Detect which cell encompasses the target text, then output its (X, Y) center coordinate. 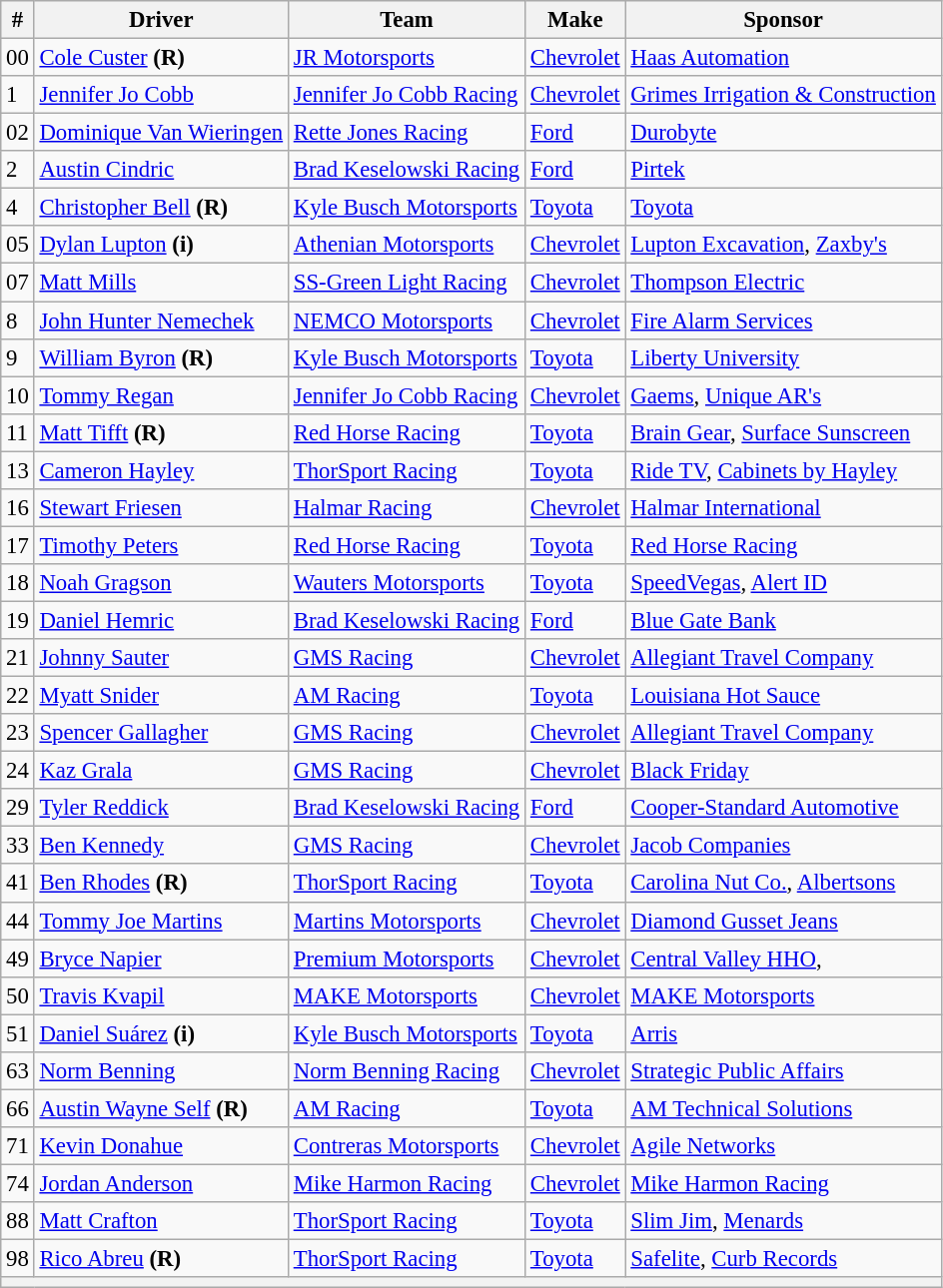
05 (18, 245)
4 (18, 208)
Noah Gragson (161, 583)
49 (18, 959)
Dominique Van Wieringen (161, 133)
Brain Gear, Surface Sunscreen (783, 432)
Strategic Public Affairs (783, 1071)
Team (406, 20)
41 (18, 884)
66 (18, 1108)
Jennifer Jo Cobb (161, 95)
Daniel Suárez (i) (161, 1033)
Grimes Irrigation & Construction (783, 95)
Dylan Lupton (i) (161, 245)
Myatt Snider (161, 696)
AM Technical Solutions (783, 1108)
SpeedVegas, Alert ID (783, 583)
11 (18, 432)
Tyler Reddick (161, 808)
Arris (783, 1033)
9 (18, 357)
Matt Crafton (161, 1221)
18 (18, 583)
Cooper-Standard Automotive (783, 808)
Rette Jones Racing (406, 133)
# (18, 20)
Tommy Joe Martins (161, 921)
Norm Benning Racing (406, 1071)
Slim Jim, Menards (783, 1221)
Blue Gate Bank (783, 620)
William Byron (R) (161, 357)
13 (18, 470)
10 (18, 395)
02 (18, 133)
SS-Green Light Racing (406, 283)
88 (18, 1221)
Pirtek (783, 170)
51 (18, 1033)
Johnny Sauter (161, 658)
Sponsor (783, 20)
Louisiana Hot Sauce (783, 696)
23 (18, 733)
Halmar Racing (406, 508)
Thompson Electric (783, 283)
Timothy Peters (161, 545)
Jacob Companies (783, 846)
Stewart Friesen (161, 508)
Lupton Excavation, Zaxby's (783, 245)
21 (18, 658)
Ride TV, Cabinets by Hayley (783, 470)
1 (18, 95)
Austin Wayne Self (R) (161, 1108)
74 (18, 1183)
Contreras Motorsports (406, 1146)
Halmar International (783, 508)
Safelite, Curb Records (783, 1259)
Ben Kennedy (161, 846)
Matt Mills (161, 283)
Kaz Grala (161, 771)
24 (18, 771)
98 (18, 1259)
Athenian Motorsports (406, 245)
17 (18, 545)
Austin Cindric (161, 170)
22 (18, 696)
71 (18, 1146)
Black Friday (783, 771)
Ben Rhodes (R) (161, 884)
Driver (161, 20)
Cameron Hayley (161, 470)
JR Motorsports (406, 58)
50 (18, 995)
Norm Benning (161, 1071)
Cole Custer (R) (161, 58)
Central Valley HHO, (783, 959)
Matt Tifft (R) (161, 432)
63 (18, 1071)
Fire Alarm Services (783, 321)
33 (18, 846)
Tommy Regan (161, 395)
Spencer Gallagher (161, 733)
07 (18, 283)
Agile Networks (783, 1146)
Travis Kvapil (161, 995)
Christopher Bell (R) (161, 208)
Diamond Gusset Jeans (783, 921)
Carolina Nut Co., Albertsons (783, 884)
16 (18, 508)
29 (18, 808)
2 (18, 170)
8 (18, 321)
Haas Automation (783, 58)
00 (18, 58)
44 (18, 921)
19 (18, 620)
Jordan Anderson (161, 1183)
Liberty University (783, 357)
Kevin Donahue (161, 1146)
Daniel Hemric (161, 620)
Rico Abreu (R) (161, 1259)
Gaems, Unique AR's (783, 395)
NEMCO Motorsports (406, 321)
John Hunter Nemechek (161, 321)
Martins Motorsports (406, 921)
Wauters Motorsports (406, 583)
Bryce Napier (161, 959)
Make (575, 20)
Durobyte (783, 133)
Premium Motorsports (406, 959)
